Pinpoint the cell where the given text exists, returning its (X, Y) midpoint coordinate. 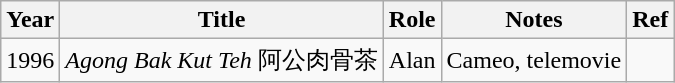
Role (412, 20)
Notes (534, 20)
Ref (650, 20)
Year (30, 20)
Cameo, telemovie (534, 60)
Alan (412, 60)
1996 (30, 60)
Agong Bak Kut Teh 阿公肉骨茶 (222, 60)
Title (222, 20)
